Provide the [x, y] coordinate of the cell's center where the given text is located.  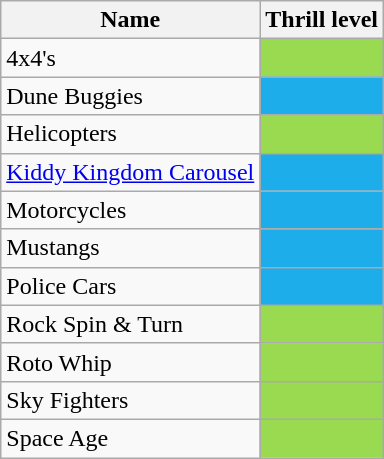
Motorcycles [130, 210]
Space Age [130, 438]
4x4's [130, 58]
Helicopters [130, 134]
Sky Fighters [130, 400]
Thrill level [322, 20]
Rock Spin & Turn [130, 324]
Police Cars [130, 286]
Dune Buggies [130, 96]
Mustangs [130, 248]
Kiddy Kingdom Carousel [130, 172]
Roto Whip [130, 362]
Name [130, 20]
